Return [x, y] of the center of cell containing provided text 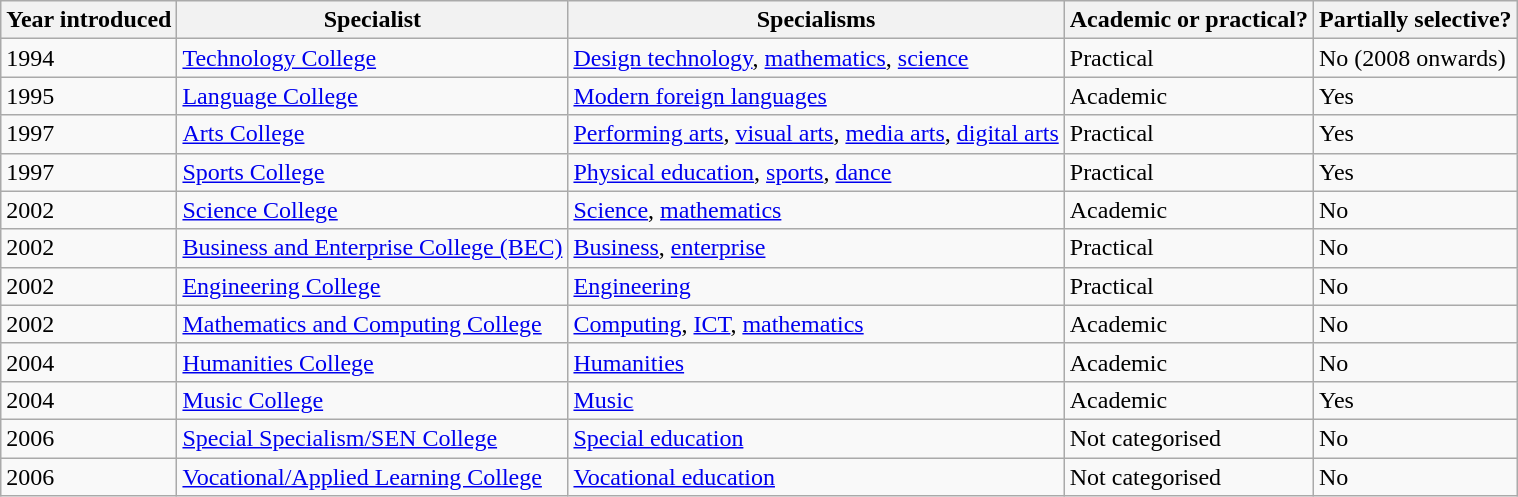
Partially selective? [1415, 20]
Arts College [372, 134]
Music [816, 400]
Special education [816, 438]
Mathematics and Computing College [372, 324]
Science, mathematics [816, 210]
No (2008 onwards) [1415, 58]
Year introduced [89, 20]
Performing arts, visual arts, media arts, digital arts [816, 134]
Music College [372, 400]
Sports College [372, 172]
1995 [89, 96]
Technology College [372, 58]
Engineering College [372, 286]
Vocational education [816, 477]
Design technology, mathematics, science [816, 58]
1994 [89, 58]
Humanities College [372, 362]
Science College [372, 210]
Special Specialism/SEN College [372, 438]
Language College [372, 96]
Engineering [816, 286]
Business, enterprise [816, 248]
Specialist [372, 20]
Business and Enterprise College (BEC) [372, 248]
Vocational/Applied Learning College [372, 477]
Specialisms [816, 20]
Academic or practical? [1188, 20]
Physical education, sports, dance [816, 172]
Humanities [816, 362]
Computing, ICT, mathematics [816, 324]
Modern foreign languages [816, 96]
